Return the [x, y] coordinate for the center point of the cell that contains the specified text.  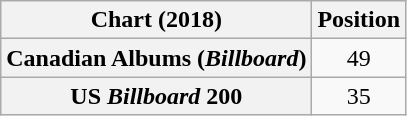
35 [359, 96]
US Billboard 200 [156, 96]
Canadian Albums (Billboard) [156, 58]
49 [359, 58]
Chart (2018) [156, 20]
Position [359, 20]
